Return the [X, Y] coordinate for the center point of the cell that contains the specified text.  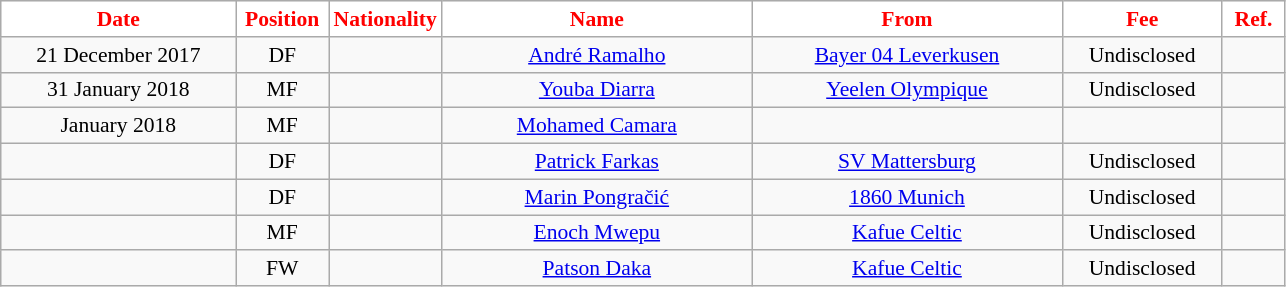
Patrick Farkas [597, 162]
Patson Daka [597, 269]
Mohamed Camara [597, 126]
Nationality [384, 19]
January 2018 [118, 126]
Bayer 04 Leverkusen [907, 55]
Marin Pongračić [597, 197]
1860 Munich [907, 197]
From [907, 19]
André Ramalho [597, 55]
31 January 2018 [118, 90]
SV Mattersburg [907, 162]
21 December 2017 [118, 55]
Yeelen Olympique [907, 90]
Date [118, 19]
Name [597, 19]
Fee [1142, 19]
Ref. [1254, 19]
Youba Diarra [597, 90]
Enoch Mwepu [597, 233]
FW [282, 269]
Position [282, 19]
